For the text-containing cell, return its midpoint in [X, Y] coordinate format. 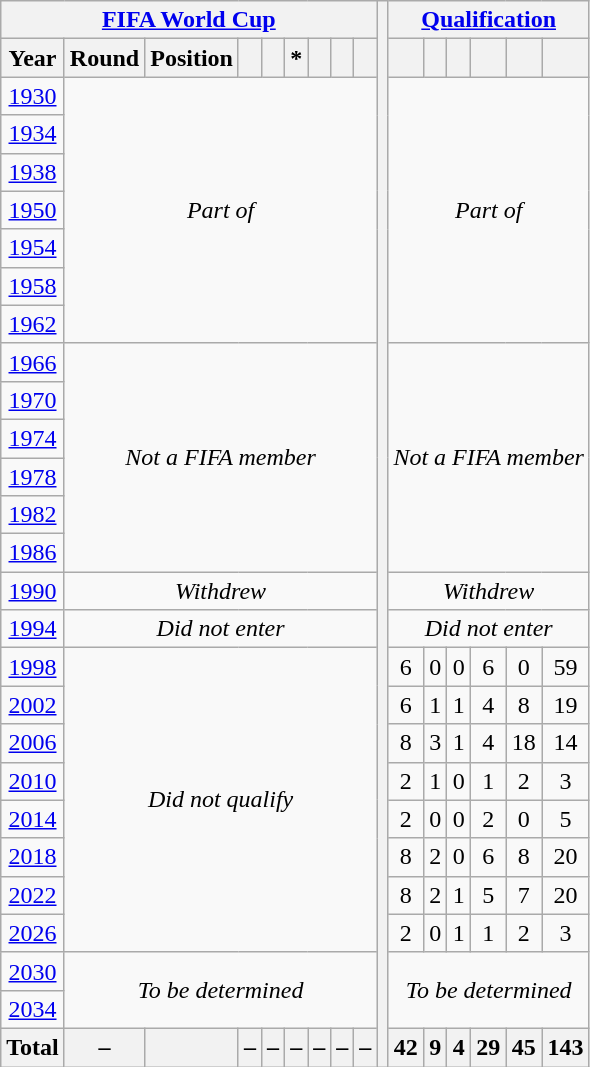
Did not qualify [220, 800]
14 [566, 743]
59 [566, 667]
1930 [33, 96]
1950 [33, 210]
1990 [33, 591]
2018 [33, 857]
1934 [33, 134]
143 [566, 1047]
2034 [33, 1009]
1970 [33, 400]
1958 [33, 286]
1978 [33, 477]
1994 [33, 629]
1966 [33, 362]
42 [406, 1047]
9 [436, 1047]
2014 [33, 819]
1974 [33, 438]
FIFA World Cup [189, 20]
2030 [33, 971]
Qualification [488, 20]
2022 [33, 895]
1962 [33, 324]
18 [524, 743]
* [296, 58]
45 [524, 1047]
Year [33, 58]
1982 [33, 515]
Total [33, 1047]
2026 [33, 933]
2006 [33, 743]
19 [566, 705]
2010 [33, 781]
2002 [33, 705]
1954 [33, 248]
1986 [33, 553]
29 [488, 1047]
Round [104, 58]
7 [524, 895]
1998 [33, 667]
Position [192, 58]
1938 [33, 172]
